Scan for the cell matching the given text and deliver its [X, Y] coordinate at center. 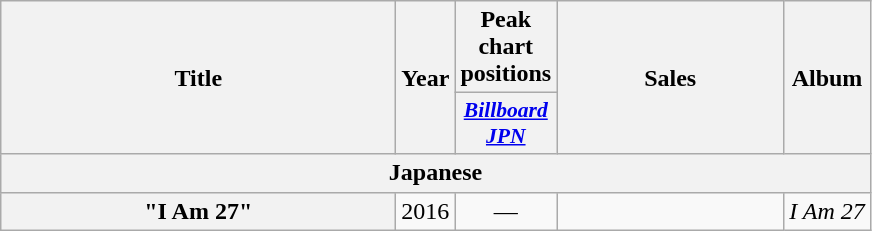
Title [198, 78]
Peak chart positions [506, 47]
Album [828, 78]
"I Am 27" [198, 211]
— [506, 211]
Year [426, 78]
2016 [426, 211]
Japanese [436, 173]
Sales [670, 78]
BillboardJPN [506, 124]
I Am 27 [828, 211]
